Detect which cell encompasses the target text, then output its (X, Y) center coordinate. 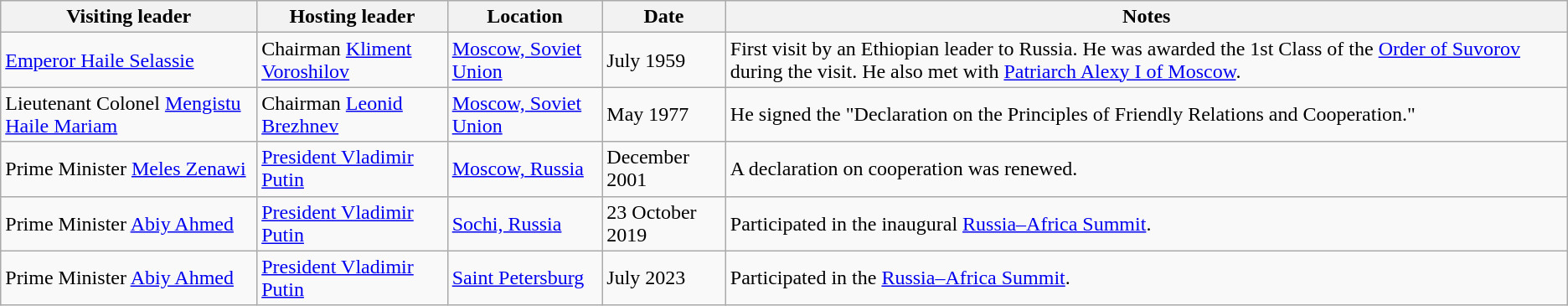
Date (663, 17)
Saint Petersburg (524, 278)
Lieutenant Colonel Mengistu Haile Mariam (129, 114)
Location (524, 17)
Sochi, Russia (524, 223)
A declaration on cooperation was renewed. (1146, 169)
Chairman Kliment Voroshilov (353, 60)
23 October 2019 (663, 223)
Chairman Leonid Brezhnev (353, 114)
Emperor Haile Selassie (129, 60)
July 1959 (663, 60)
Hosting leader (353, 17)
Visiting leader (129, 17)
He signed the "Declaration on the Principles of Friendly Relations and Cooperation." (1146, 114)
Moscow, Russia (524, 169)
Prime Minister Meles Zenawi (129, 169)
December 2001 (663, 169)
May 1977 (663, 114)
July 2023 (663, 278)
Participated in the Russia–Africa Summit. (1146, 278)
Notes (1146, 17)
Participated in the inaugural Russia–Africa Summit. (1146, 223)
